Return the (x, y) coordinate for the center point of the cell that contains the specified text.  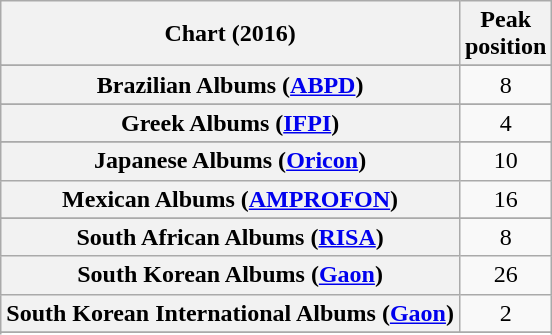
South Korean Albums (Gaon) (230, 275)
Mexican Albums (AMPROFON) (230, 199)
4 (505, 123)
26 (505, 275)
Brazilian Albums (ABPD) (230, 85)
10 (505, 161)
South African Albums (RISA) (230, 237)
Greek Albums (IFPI) (230, 123)
South Korean International Albums (Gaon) (230, 313)
16 (505, 199)
2 (505, 313)
Peakposition (505, 34)
Japanese Albums (Oricon) (230, 161)
Chart (2016) (230, 34)
